Detect which cell encompasses the target text, then output its (X, Y) center coordinate. 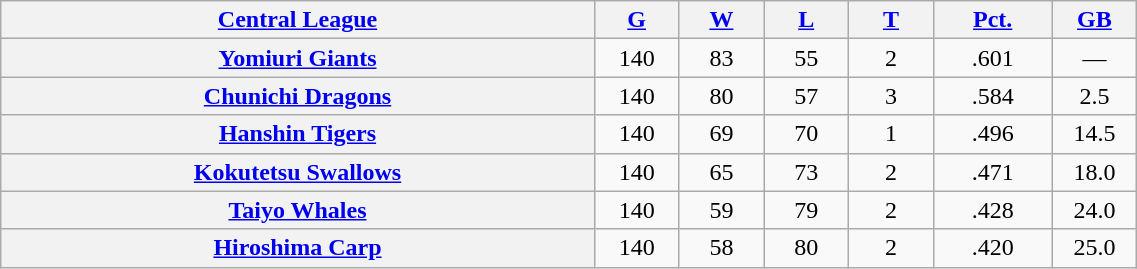
83 (722, 58)
58 (722, 248)
2.5 (1094, 96)
73 (806, 172)
69 (722, 134)
T (892, 20)
Central League (298, 20)
.428 (992, 210)
.471 (992, 172)
Taiyo Whales (298, 210)
59 (722, 210)
L (806, 20)
Hiroshima Carp (298, 248)
Chunichi Dragons (298, 96)
55 (806, 58)
57 (806, 96)
.601 (992, 58)
GB (1094, 20)
3 (892, 96)
.496 (992, 134)
24.0 (1094, 210)
65 (722, 172)
Yomiuri Giants (298, 58)
14.5 (1094, 134)
Hanshin Tigers (298, 134)
Pct. (992, 20)
.584 (992, 96)
Kokutetsu Swallows (298, 172)
25.0 (1094, 248)
18.0 (1094, 172)
70 (806, 134)
G (636, 20)
.420 (992, 248)
W (722, 20)
— (1094, 58)
1 (892, 134)
79 (806, 210)
